Scan for the cell matching the given text and deliver its (X, Y) coordinate at center. 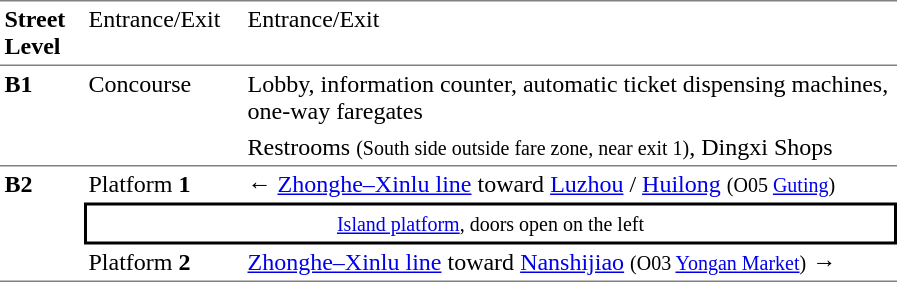
Zhonghe–Xinlu line toward Nanshijiao (O03 Yongan Market) → (570, 263)
← Zhonghe–Xinlu line toward Luzhou / Huilong (O05 Guting) (570, 184)
Lobby, information counter, automatic ticket dispensing machines, one-way faregates (570, 98)
Platform 1 (164, 184)
Street Level (42, 33)
B2 (42, 224)
Island platform, doors open on the left (490, 223)
Restrooms (South side outside fare zone, near exit 1), Dingxi Shops (570, 148)
Platform 2 (164, 263)
Concourse (164, 116)
B1 (42, 116)
